Return [x, y] of the center of cell containing provided text 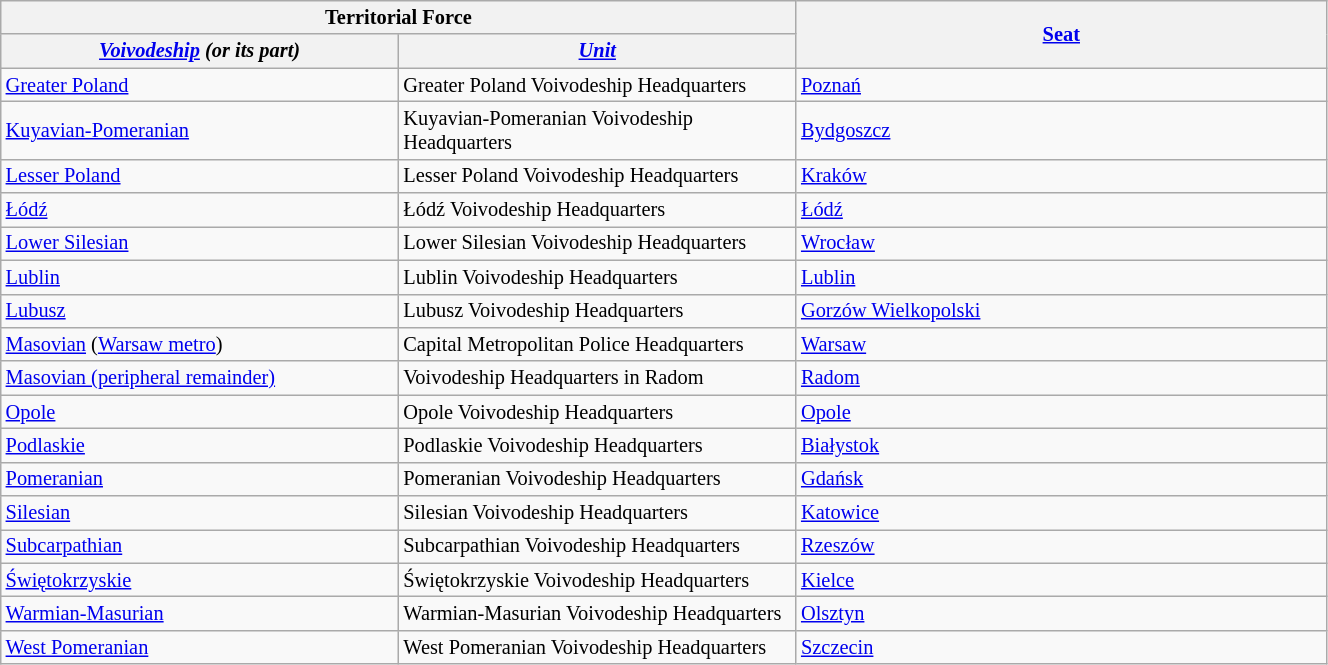
Masovian (peripheral remainder) [200, 378]
Kraków [1061, 176]
Gorzów Wielkopolski [1061, 311]
Katowice [1061, 513]
Masovian (Warsaw metro) [200, 344]
Radom [1061, 378]
Unit [597, 51]
Gdańsk [1061, 479]
Kielce [1061, 580]
Lubusz [200, 311]
Opole Voivodeship Headquarters [597, 412]
West Pomeranian [200, 647]
Łódź Voivodeship Headquarters [597, 210]
Wrocław [1061, 243]
Silesian Voivodeship Headquarters [597, 513]
Subcarpathian [200, 546]
Warmian-Masurian Voivodeship Headquarters [597, 613]
Lower Silesian Voivodeship Headquarters [597, 243]
Greater Poland Voivodeship Headquarters [597, 85]
Szczecin [1061, 647]
Kuyavian-Pomeranian Voivodeship Headquarters [597, 130]
Podlaskie Voivodeship Headquarters [597, 445]
Poznań [1061, 85]
Bydgoszcz [1061, 130]
Silesian [200, 513]
Pomeranian Voivodeship Headquarters [597, 479]
Voivodeship Headquarters in Radom [597, 378]
Olsztyn [1061, 613]
Voivodeship (or its part) [200, 51]
Lubusz Voivodeship Headquarters [597, 311]
Capital Metropolitan Police Headquarters [597, 344]
West Pomeranian Voivodeship Headquarters [597, 647]
Subcarpathian Voivodeship Headquarters [597, 546]
Lublin Voivodeship Headquarters [597, 277]
Territorial Force [398, 17]
Podlaskie [200, 445]
Pomeranian [200, 479]
Lesser Poland Voivodeship Headquarters [597, 176]
Seat [1061, 34]
Białystok [1061, 445]
Świętokrzyskie Voivodeship Headquarters [597, 580]
Kuyavian-Pomeranian [200, 130]
Lower Silesian [200, 243]
Rzeszów [1061, 546]
Świętokrzyskie [200, 580]
Warmian-Masurian [200, 613]
Lesser Poland [200, 176]
Warsaw [1061, 344]
Greater Poland [200, 85]
